Capture the cell that displays the provided text and extract its [x, y] central coordinate. 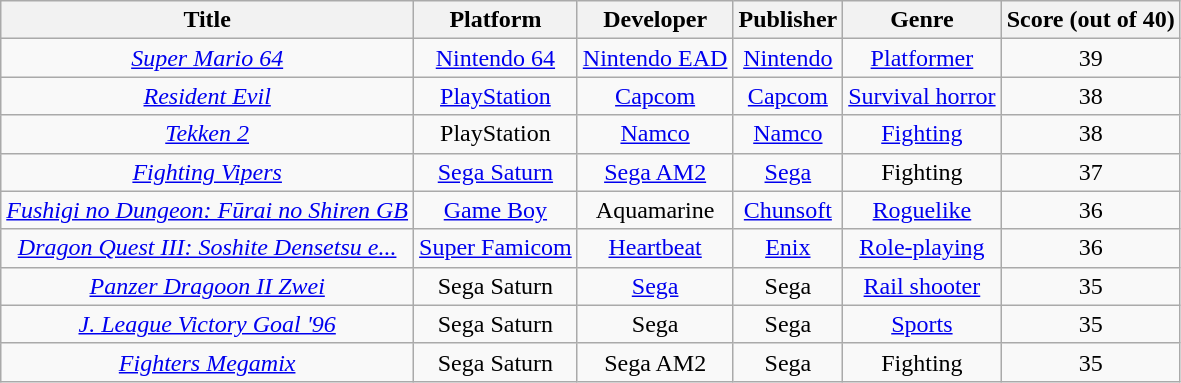
Nintendo EAD [655, 58]
Chunsoft [788, 210]
Genre [922, 20]
Nintendo [788, 58]
Enix [788, 248]
Resident Evil [208, 96]
Dragon Quest III: Soshite Densetsu e... [208, 248]
Super Mario 64 [208, 58]
39 [1090, 58]
Rail shooter [922, 286]
Survival horror [922, 96]
Tekken 2 [208, 134]
Platformer [922, 58]
Platform [496, 20]
Game Boy [496, 210]
Fighters Megamix [208, 362]
Super Famicom [496, 248]
Sports [922, 324]
Heartbeat [655, 248]
Role-playing [922, 248]
Nintendo 64 [496, 58]
Score (out of 40) [1090, 20]
Aquamarine [655, 210]
J. League Victory Goal '96 [208, 324]
Panzer Dragoon II Zwei [208, 286]
Developer [655, 20]
Fushigi no Dungeon: Fūrai no Shiren GB [208, 210]
Roguelike [922, 210]
37 [1090, 172]
Publisher [788, 20]
Fighting Vipers [208, 172]
Title [208, 20]
